Detect which cell encompasses the target text, then output its [x, y] center coordinate. 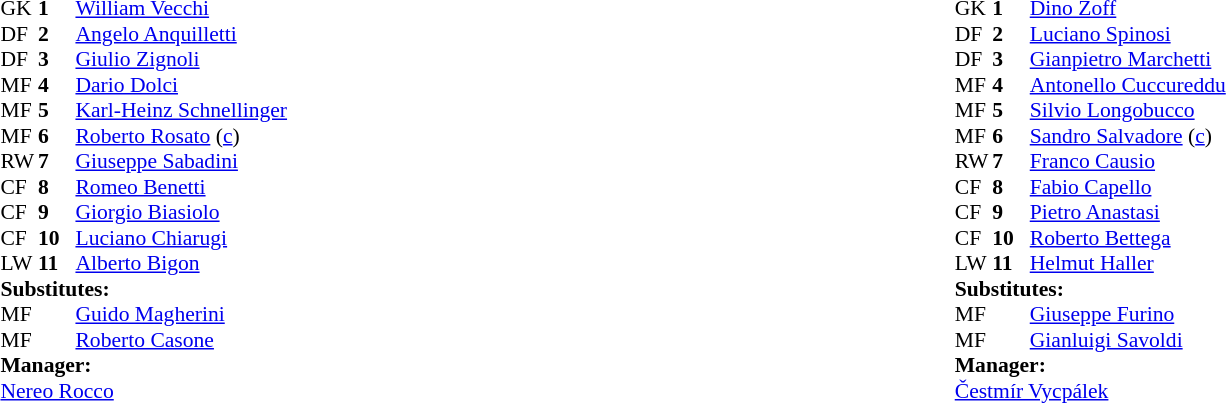
Giuseppe Sabadini [181, 161]
Antonello Cuccureddu [1128, 85]
Roberto Casone [181, 340]
Silvio Longobucco [1128, 111]
Roberto Rosato (c) [181, 136]
Romeo Benetti [181, 187]
Angelo Anquilletti [181, 34]
Gianpietro Marchetti [1128, 59]
Alberto Bigon [181, 263]
Luciano Chiarugi [181, 238]
Fabio Capello [1128, 187]
Franco Causio [1128, 161]
Dario Dolci [181, 85]
Pietro Anastasi [1128, 213]
Giulio Zignoli [181, 59]
Sandro Salvadore (c) [1128, 136]
Gianluigi Savoldi [1128, 340]
Roberto Bettega [1128, 238]
Luciano Spinosi [1128, 34]
Giuseppe Furino [1128, 315]
Guido Magherini [181, 315]
Karl-Heinz Schnellinger [181, 111]
Giorgio Biasiolo [181, 213]
Helmut Haller [1128, 263]
